Find where the given text appears and provide that cell's center as (X, Y) coordinate. 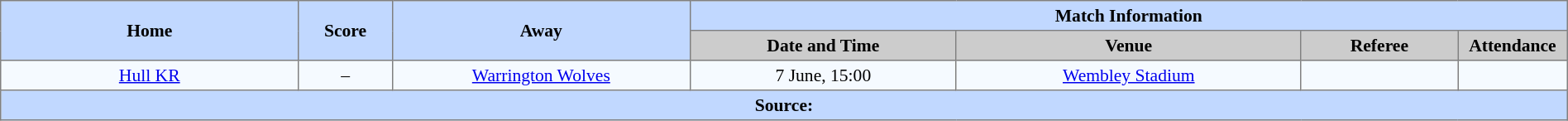
Home (150, 31)
Warrington Wolves (541, 75)
Hull KR (150, 75)
Away (541, 31)
Source: (784, 105)
Referee (1379, 46)
7 June, 15:00 (823, 75)
Date and Time (823, 46)
Score (346, 31)
– (346, 75)
Attendance (1513, 46)
Wembley Stadium (1128, 75)
Match Information (1128, 16)
Venue (1128, 46)
